Determine the (X, Y) coordinate at the center of the cell enclosing the given text.  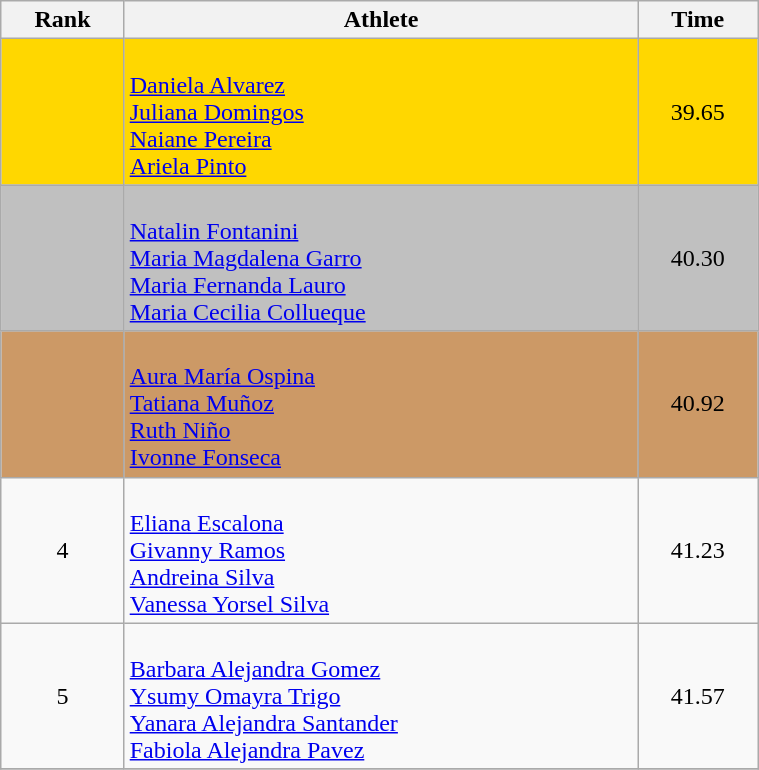
Natalin FontaniniMaria Magdalena GarroMaria Fernanda LauroMaria Cecilia Collueque (381, 258)
Athlete (381, 20)
41.57 (698, 696)
40.92 (698, 404)
5 (62, 696)
Aura María OspinaTatiana MuñozRuth NiñoIvonne Fonseca (381, 404)
Rank (62, 20)
40.30 (698, 258)
Daniela AlvarezJuliana DomingosNaiane PereiraAriela Pinto (381, 112)
39.65 (698, 112)
41.23 (698, 550)
Time (698, 20)
Barbara Alejandra GomezYsumy Omayra TrigoYanara Alejandra SantanderFabiola Alejandra Pavez (381, 696)
Eliana EscalonaGivanny RamosAndreina SilvaVanessa Yorsel Silva (381, 550)
4 (62, 550)
